Extract the [x, y] coordinate from the center of the cell holding the provided text.  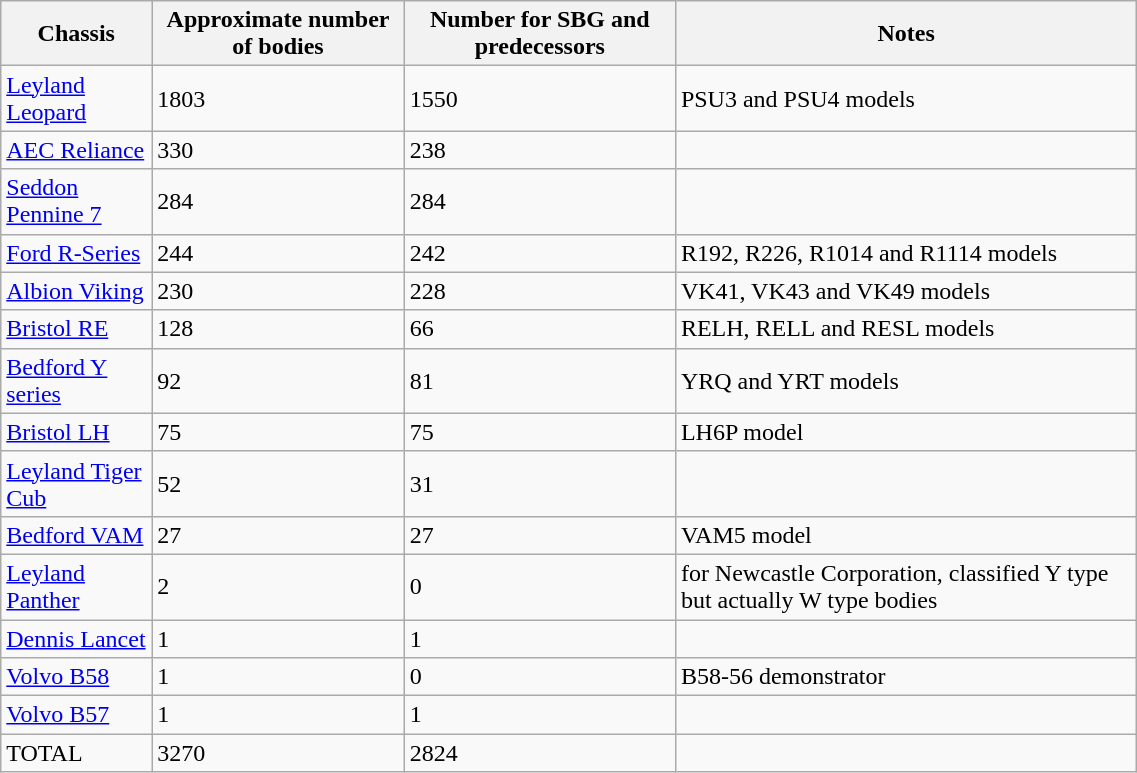
VK41, VK43 and VK49 models [906, 291]
Number for SBG and predecessors [540, 34]
228 [540, 291]
Bedford Y series [76, 380]
242 [540, 253]
Chassis [76, 34]
Albion Viking [76, 291]
AEC Reliance [76, 150]
Volvo B58 [76, 677]
1803 [278, 98]
2 [278, 586]
Bristol LH [76, 432]
1550 [540, 98]
B58-56 demonstrator [906, 677]
Bedford VAM [76, 535]
Leyland Leopard [76, 98]
92 [278, 380]
Notes [906, 34]
128 [278, 329]
YRQ and YRT models [906, 380]
Ford R-Series [76, 253]
238 [540, 150]
R192, R226, R1014 and R1114 models [906, 253]
for Newcastle Corporation, classified Y type but actually W type bodies [906, 586]
2824 [540, 753]
81 [540, 380]
VAM5 model [906, 535]
Dennis Lancet [76, 639]
LH6P model [906, 432]
TOTAL [76, 753]
Leyland Tiger Cub [76, 484]
Leyland Panther [76, 586]
230 [278, 291]
244 [278, 253]
3270 [278, 753]
31 [540, 484]
RELH, RELL and RESL models [906, 329]
52 [278, 484]
Bristol RE [76, 329]
Seddon Pennine 7 [76, 202]
Approximate number of bodies [278, 34]
66 [540, 329]
330 [278, 150]
Volvo B57 [76, 715]
PSU3 and PSU4 models [906, 98]
